Search for the cell housing the specified text and yield its [x, y] center coordinate. 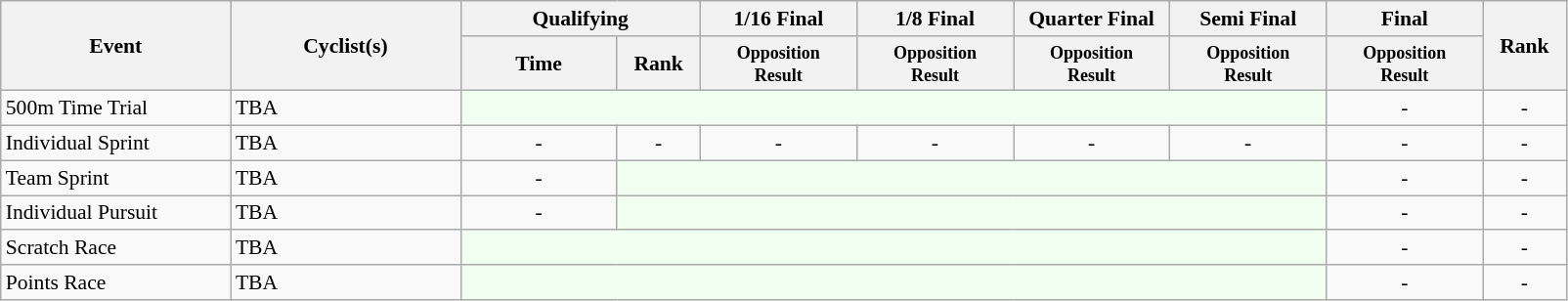
Team Sprint [115, 178]
1/8 Final [935, 19]
Event [115, 46]
Scratch Race [115, 248]
Time [539, 64]
Semi Final [1248, 19]
Points Race [115, 282]
Individual Pursuit [115, 213]
500m Time Trial [115, 108]
1/16 Final [778, 19]
Individual Sprint [115, 144]
Final [1405, 19]
Qualifying [581, 19]
Cyclist(s) [346, 46]
Quarter Final [1091, 19]
